Return [X, Y] of the center of cell containing provided text 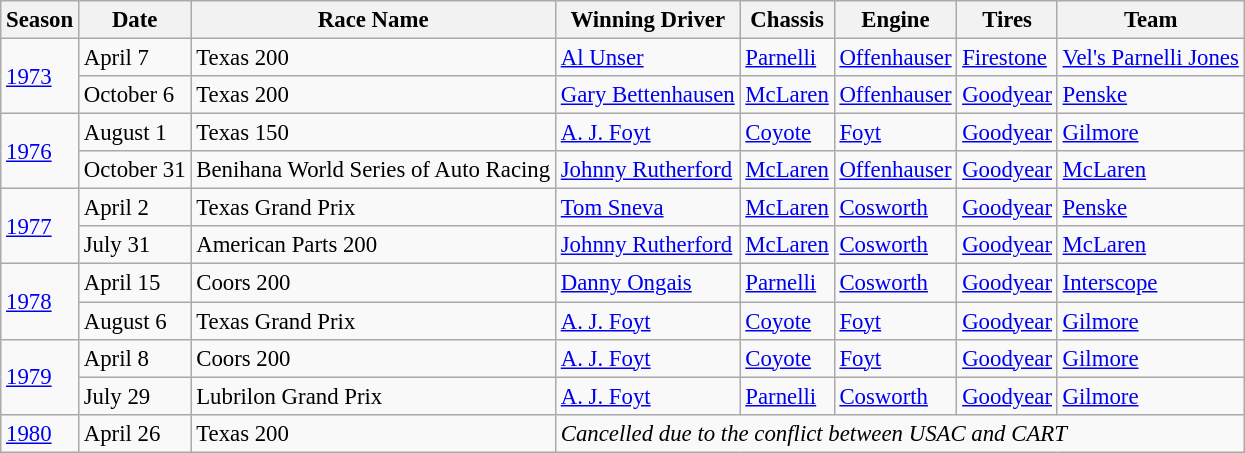
1979 [40, 376]
April 26 [134, 433]
July 31 [134, 245]
1980 [40, 433]
Winning Driver [648, 20]
1976 [40, 152]
Firestone [1007, 58]
1978 [40, 302]
April 8 [134, 358]
July 29 [134, 396]
Texas 150 [374, 133]
Interscope [1150, 283]
April 2 [134, 208]
Team [1150, 20]
April 7 [134, 58]
October 31 [134, 170]
Danny Ongais [648, 283]
Season [40, 20]
1973 [40, 76]
American Parts 200 [374, 245]
August 6 [134, 321]
August 1 [134, 133]
Tom Sneva [648, 208]
Date [134, 20]
Chassis [787, 20]
April 15 [134, 283]
Engine [896, 20]
Gary Bettenhausen [648, 95]
Benihana World Series of Auto Racing [374, 170]
October 6 [134, 95]
Al Unser [648, 58]
Tires [1007, 20]
Vel's Parnelli Jones [1150, 58]
Race Name [374, 20]
Lubrilon Grand Prix [374, 396]
Cancelled due to the conflict between USAC and CART [900, 433]
1977 [40, 226]
